From the cell containing the given text, extract its center point as (x, y) coordinate. 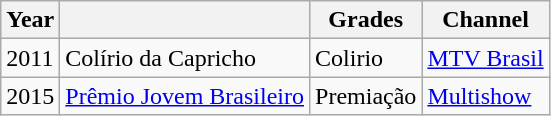
Year (30, 20)
Grades (366, 20)
Premiação (366, 96)
Prêmio Jovem Brasileiro (185, 96)
2015 (30, 96)
Multishow (486, 96)
Colírio da Capricho (185, 58)
Channel (486, 20)
Colirio (366, 58)
MTV Brasil (486, 58)
2011 (30, 58)
